Capture the cell that displays the provided text and extract its (X, Y) central coordinate. 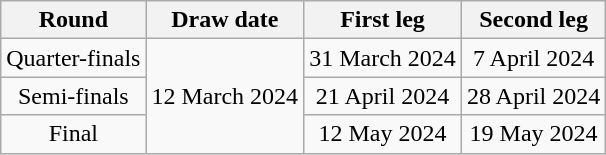
31 March 2024 (383, 58)
First leg (383, 20)
28 April 2024 (533, 96)
Round (74, 20)
12 May 2024 (383, 134)
Final (74, 134)
7 April 2024 (533, 58)
Quarter-finals (74, 58)
Draw date (225, 20)
Semi-finals (74, 96)
Second leg (533, 20)
12 March 2024 (225, 96)
19 May 2024 (533, 134)
21 April 2024 (383, 96)
